Capture the cell that displays the provided text and extract its (X, Y) central coordinate. 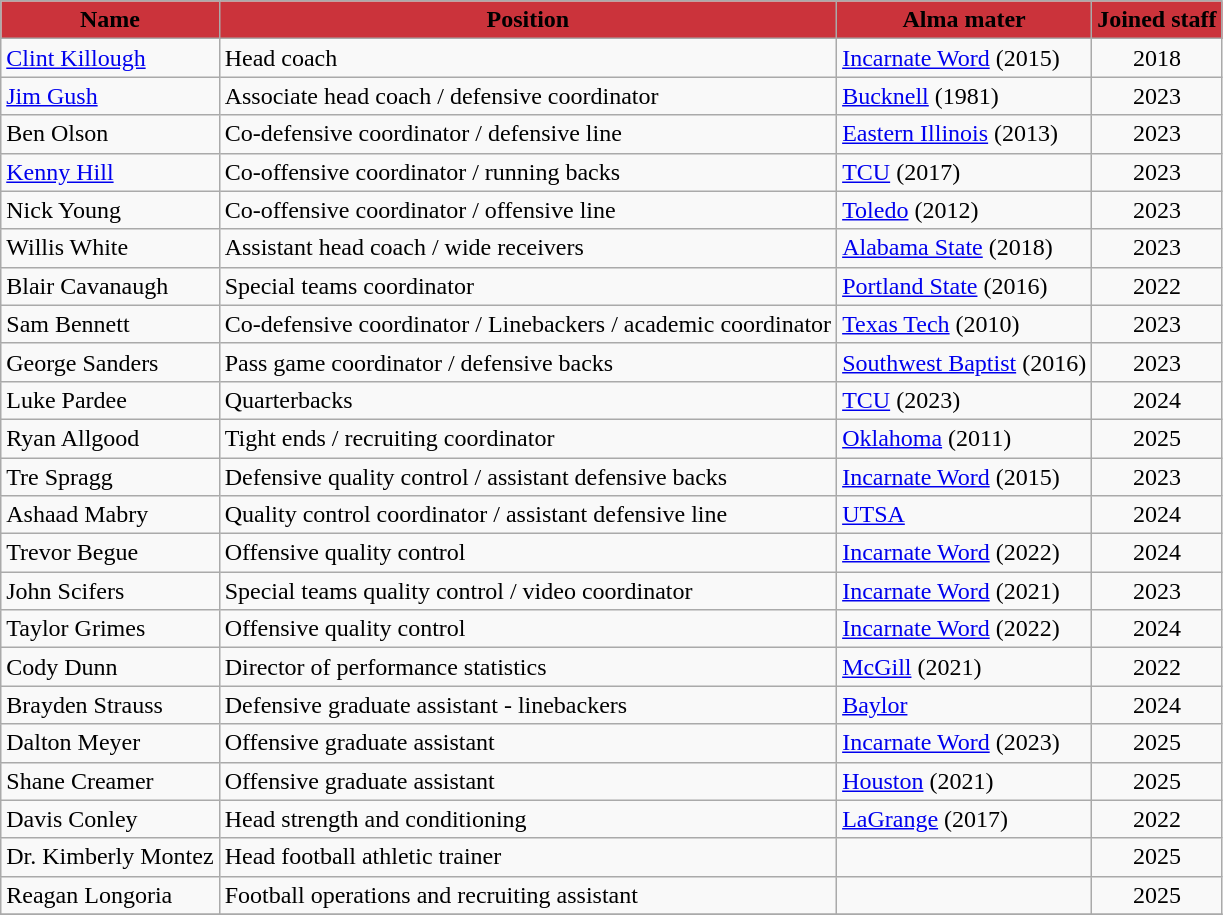
Davis Conley (110, 819)
Co-defensive coordinator / defensive line (528, 134)
Pass game coordinator / defensive backs (528, 362)
Tre Spragg (110, 477)
Dalton Meyer (110, 743)
Southwest Baptist (2016) (964, 362)
Dr. Kimberly Montez (110, 857)
Oklahoma (2011) (964, 438)
Special teams quality control / video coordinator (528, 591)
Co-offensive coordinator / offensive line (528, 210)
Position (528, 20)
Bucknell (1981) (964, 96)
TCU (2023) (964, 400)
Clint Killough (110, 58)
Willis White (110, 248)
Co-defensive coordinator / Linebackers / academic coordinator (528, 324)
Co-offensive coordinator / running backs (528, 172)
Portland State (2016) (964, 286)
Head coach (528, 58)
Cody Dunn (110, 667)
Houston (2021) (964, 781)
Trevor Begue (110, 553)
Alabama State (2018) (964, 248)
Taylor Grimes (110, 629)
Director of performance statistics (528, 667)
John Scifers (110, 591)
UTSA (964, 515)
Defensive graduate assistant - linebackers (528, 705)
Nick Young (110, 210)
Associate head coach / defensive coordinator (528, 96)
Special teams coordinator (528, 286)
Name (110, 20)
Baylor (964, 705)
Defensive quality control / assistant defensive backs (528, 477)
Sam Bennett (110, 324)
Brayden Strauss (110, 705)
Blair Cavanaugh (110, 286)
Ashaad Mabry (110, 515)
Ryan Allgood (110, 438)
Incarnate Word (2021) (964, 591)
Luke Pardee (110, 400)
Jim Gush (110, 96)
LaGrange (2017) (964, 819)
Eastern Illinois (2013) (964, 134)
Kenny Hill (110, 172)
Texas Tech (2010) (964, 324)
Shane Creamer (110, 781)
Tight ends / recruiting coordinator (528, 438)
Football operations and recruiting assistant (528, 895)
Head football athletic trainer (528, 857)
Reagan Longoria (110, 895)
George Sanders (110, 362)
Quarterbacks (528, 400)
2018 (1157, 58)
Assistant head coach / wide receivers (528, 248)
TCU (2017) (964, 172)
Ben Olson (110, 134)
Alma mater (964, 20)
Incarnate Word (2023) (964, 743)
Toledo (2012) (964, 210)
McGill (2021) (964, 667)
Quality control coordinator / assistant defensive line (528, 515)
Joined staff (1157, 20)
Head strength and conditioning (528, 819)
